Return the (X, Y) coordinate for the center point of the cell that contains the specified text.  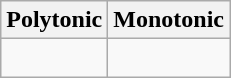
Polytonic (54, 20)
Monotonic (169, 20)
